Return the (X, Y) coordinate for the center point of the cell that contains the specified text.  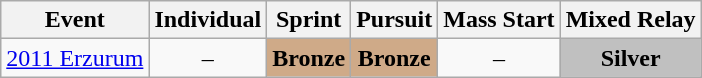
Individual (208, 20)
Pursuit (394, 20)
Sprint (309, 20)
Event (75, 20)
Mixed Relay (630, 20)
Mass Start (499, 20)
2011 Erzurum (75, 58)
Silver (630, 58)
